Search for the cell housing the specified text and yield its [x, y] center coordinate. 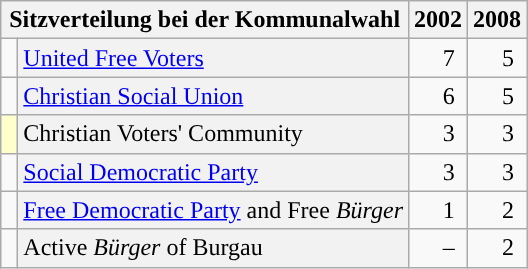
2008 [498, 20]
Christian Voters' Community [214, 134]
1 [438, 210]
Sitzverteilung bei der Kommunalwahl [205, 20]
Christian Social Union [214, 96]
United Free Voters [214, 58]
7 [438, 58]
2002 [438, 20]
Social Democratic Party [214, 172]
– [438, 248]
Free Democratic Party and Free Bürger [214, 210]
Active Bürger of Burgau [214, 248]
6 [438, 96]
